Detect which cell encompasses the target text, then output its (X, Y) center coordinate. 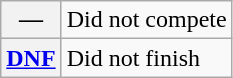
Did not compete (146, 20)
Did not finish (146, 58)
DNF (31, 58)
— (31, 20)
